For the text-containing cell, return its midpoint in (X, Y) coordinate format. 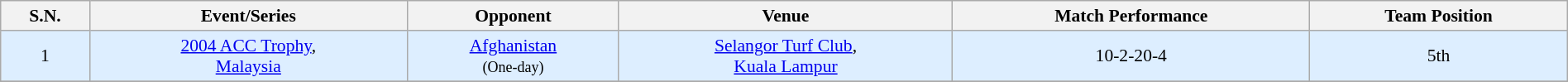
1 (45, 56)
S.N. (45, 16)
Venue (786, 16)
10-2-20-4 (1131, 56)
Team Position (1439, 16)
Match Performance (1131, 16)
Event/Series (248, 16)
2004 ACC Trophy,Malaysia (248, 56)
Selangor Turf Club,Kuala Lampur (786, 56)
Afghanistan(One-day) (513, 56)
Opponent (513, 16)
5th (1439, 56)
